Output the [X, Y] coordinate of the center of the cell containing the given text.  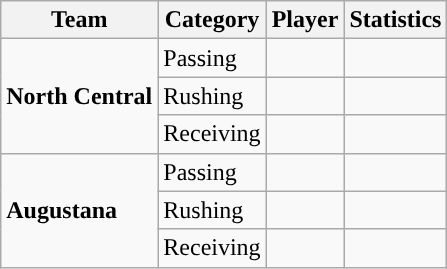
North Central [80, 96]
Augustana [80, 210]
Statistics [396, 20]
Player [305, 20]
Team [80, 20]
Category [212, 20]
